For the text-containing cell, return its midpoint in [X, Y] coordinate format. 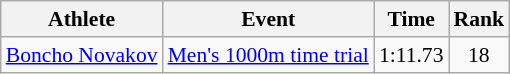
Boncho Novakov [82, 55]
18 [480, 55]
Rank [480, 19]
Time [412, 19]
Men's 1000m time trial [268, 55]
Athlete [82, 19]
Event [268, 19]
1:11.73 [412, 55]
